Identify which cell holds the provided text, then report its [x, y] central coordinate. 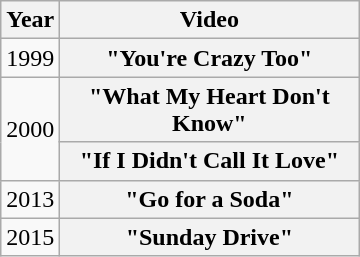
2013 [30, 199]
Video [210, 20]
"What My Heart Don't Know" [210, 110]
"If I Didn't Call It Love" [210, 161]
2000 [30, 128]
1999 [30, 58]
"You're Crazy Too" [210, 58]
"Sunday Drive" [210, 237]
2015 [30, 237]
Year [30, 20]
"Go for a Soda" [210, 199]
